Detect which cell encompasses the target text, then output its (x, y) center coordinate. 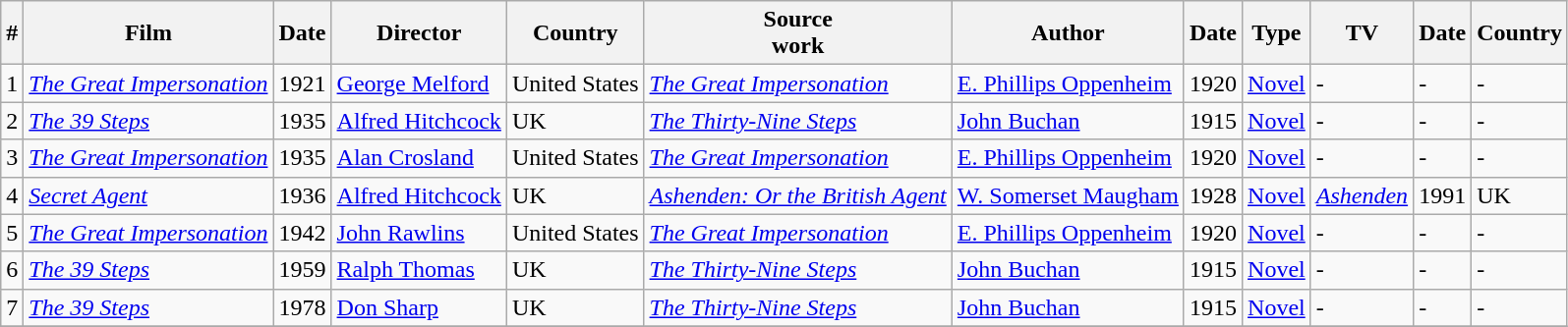
# (12, 33)
7 (12, 307)
Ashenden: Or the British Agent (798, 195)
6 (12, 270)
Type (1277, 33)
1 (12, 83)
1991 (1443, 195)
John Rawlins (419, 233)
Director (419, 33)
2 (12, 121)
1942 (303, 233)
1921 (303, 83)
W. Somerset Maugham (1068, 195)
Author (1068, 33)
1928 (1213, 195)
Ralph Thomas (419, 270)
Don Sharp (419, 307)
George Melford (419, 83)
Alan Crosland (419, 158)
Ashenden (1362, 195)
Film (148, 33)
Source work (798, 33)
Secret Agent (148, 195)
1959 (303, 270)
5 (12, 233)
1978 (303, 307)
3 (12, 158)
4 (12, 195)
1936 (303, 195)
TV (1362, 33)
